Identify which cell holds the provided text, then report its [X, Y] central coordinate. 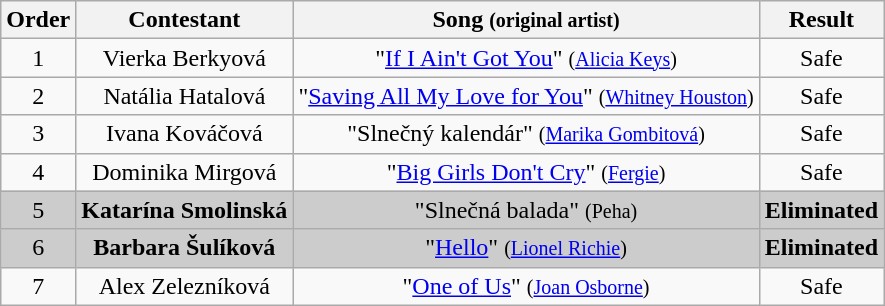
4 [38, 172]
3 [38, 134]
"Hello" (Lionel Richie) [526, 248]
Ivana Kováčová [184, 134]
6 [38, 248]
Vierka Berkyová [184, 58]
"One of Us" (Joan Osborne) [526, 286]
5 [38, 210]
2 [38, 96]
"Saving All My Love for You" (Whitney Houston) [526, 96]
Barbara Šulíková [184, 248]
"If I Ain't Got You" (Alicia Keys) [526, 58]
Result [821, 20]
Natália Hatalová [184, 96]
1 [38, 58]
"Slnečná balada" (Peha) [526, 210]
Alex Zelezníková [184, 286]
Katarína Smolinská [184, 210]
7 [38, 286]
Contestant [184, 20]
Dominika Mirgová [184, 172]
Order [38, 20]
Song (original artist) [526, 20]
"Big Girls Don't Cry" (Fergie) [526, 172]
"Slnečný kalendár" (Marika Gombitová) [526, 134]
